Capture the cell that displays the provided text and extract its (X, Y) central coordinate. 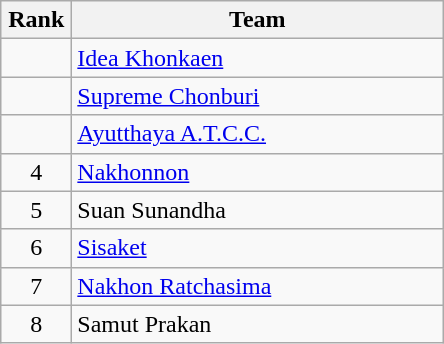
Nakhonnon (258, 172)
8 (36, 324)
Team (258, 20)
Idea Khonkaen (258, 58)
7 (36, 286)
Ayutthaya A.T.C.C. (258, 134)
Rank (36, 20)
Nakhon Ratchasima (258, 286)
Samut Prakan (258, 324)
4 (36, 172)
5 (36, 210)
Sisaket (258, 248)
Supreme Chonburi (258, 96)
Suan Sunandha (258, 210)
6 (36, 248)
